For the text-containing cell, return its midpoint in (X, Y) coordinate format. 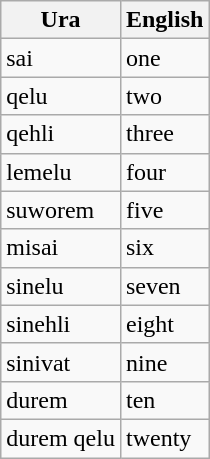
eight (164, 324)
three (164, 134)
sinivat (61, 362)
durem qelu (61, 438)
four (164, 172)
two (164, 96)
Ura (61, 20)
ten (164, 400)
sinelu (61, 286)
nine (164, 362)
seven (164, 286)
lemelu (61, 172)
twenty (164, 438)
five (164, 210)
six (164, 248)
suworem (61, 210)
qehli (61, 134)
one (164, 58)
misai (61, 248)
qelu (61, 96)
English (164, 20)
durem (61, 400)
sinehli (61, 324)
sai (61, 58)
